For the text-containing cell, return its midpoint in [X, Y] coordinate format. 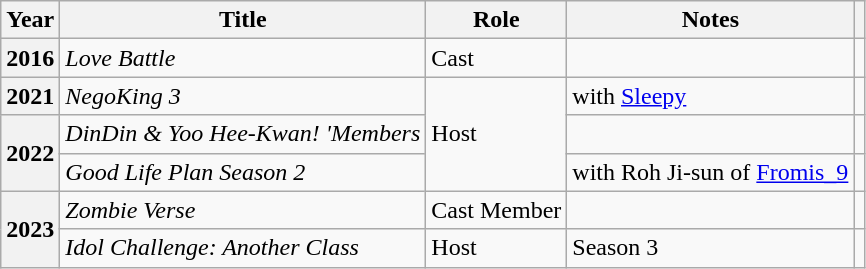
Cast [496, 58]
Role [496, 20]
2021 [30, 96]
Love Battle [243, 58]
Cast Member [496, 210]
DinDin & Yoo Hee-Kwan! 'Members [243, 134]
2023 [30, 229]
Good Life Plan Season 2 [243, 172]
Notes [710, 20]
2016 [30, 58]
with Sleepy [710, 96]
Zombie Verse [243, 210]
2022 [30, 153]
NegoKing 3 [243, 96]
Season 3 [710, 248]
Idol Challenge: Another Class [243, 248]
with Roh Ji-sun of Fromis_9 [710, 172]
Title [243, 20]
Year [30, 20]
